For the text-containing cell, return its midpoint in (x, y) coordinate format. 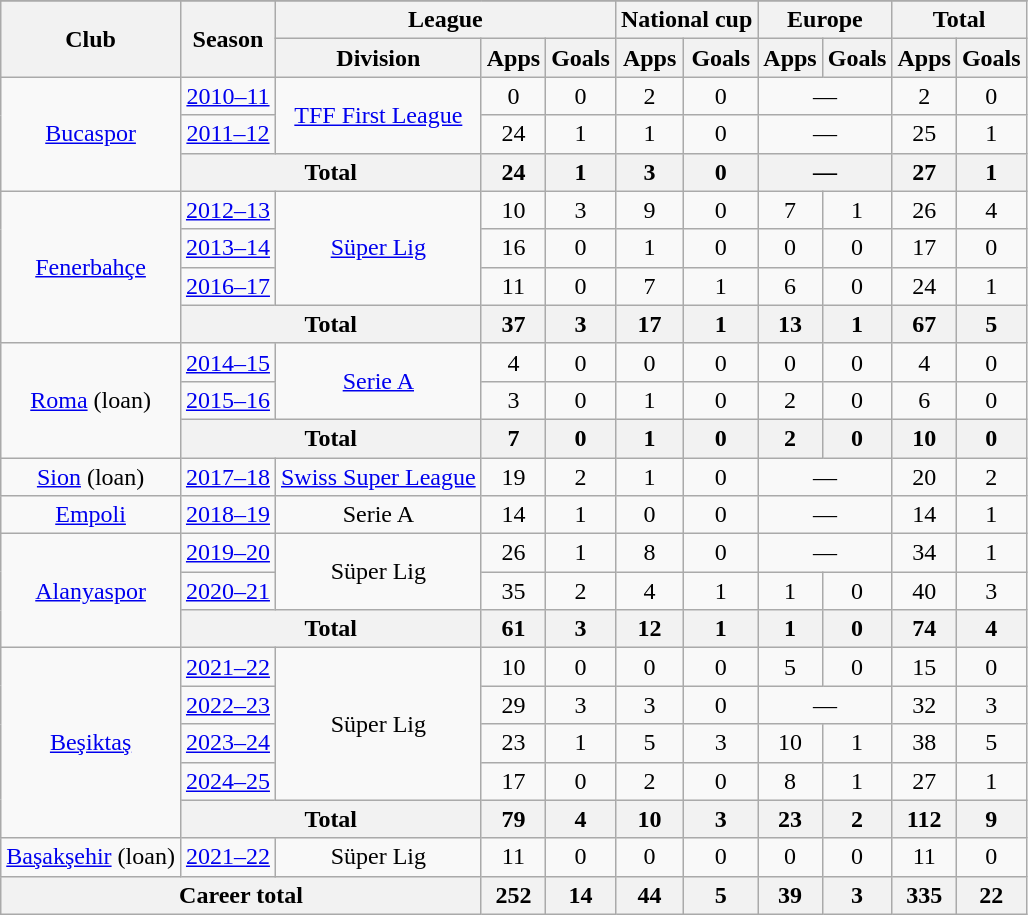
Club (91, 39)
37 (513, 324)
112 (924, 819)
Europe (825, 20)
League (445, 20)
National cup (686, 20)
2020–21 (228, 591)
2015–16 (228, 400)
Alanyaspor (91, 591)
79 (513, 819)
TFF First League (378, 115)
2017–18 (228, 477)
38 (924, 743)
19 (513, 477)
2011–12 (228, 134)
335 (924, 895)
34 (924, 553)
Sion (loan) (91, 477)
Roma (loan) (91, 400)
20 (924, 477)
Empoli (91, 515)
2016–17 (228, 286)
Başakşehir (loan) (91, 857)
25 (924, 134)
Beşiktaş (91, 743)
2010–11 (228, 96)
12 (649, 629)
2012–13 (228, 210)
13 (790, 324)
74 (924, 629)
15 (924, 667)
67 (924, 324)
35 (513, 591)
Division (378, 58)
2019–20 (228, 553)
61 (513, 629)
Fenerbahçe (91, 267)
2023–24 (228, 743)
40 (924, 591)
252 (513, 895)
16 (513, 248)
22 (991, 895)
Career total (241, 895)
29 (513, 705)
Swiss Super League (378, 477)
Season (228, 39)
2018–19 (228, 515)
2014–15 (228, 362)
Bucaspor (91, 134)
2013–14 (228, 248)
44 (649, 895)
39 (790, 895)
2024–25 (228, 781)
32 (924, 705)
2022–23 (228, 705)
